For the text-containing cell, return its midpoint in [X, Y] coordinate format. 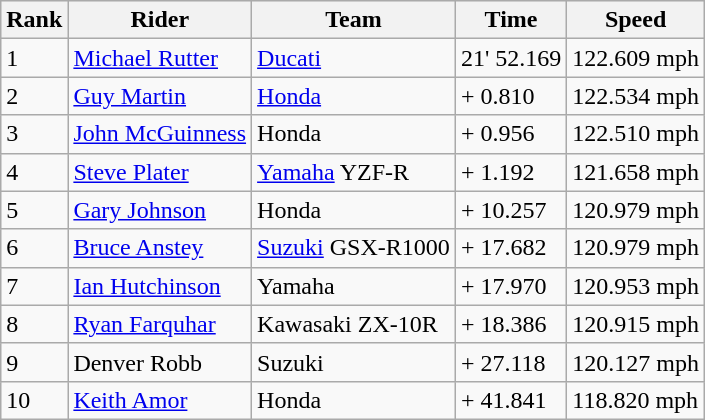
120.953 mph [636, 286]
+ 10.257 [510, 210]
+ 27.118 [510, 362]
+ 0.956 [510, 134]
118.820 mph [636, 400]
+ 18.386 [510, 324]
6 [34, 248]
Ryan Farquhar [160, 324]
Rider [160, 20]
Steve Plater [160, 172]
5 [34, 210]
120.127 mph [636, 362]
Ducati [354, 58]
Ian Hutchinson [160, 286]
Team [354, 20]
Suzuki [354, 362]
122.609 mph [636, 58]
Keith Amor [160, 400]
John McGuinness [160, 134]
+ 17.970 [510, 286]
21' 52.169 [510, 58]
1 [34, 58]
+ 0.810 [510, 96]
Gary Johnson [160, 210]
Time [510, 20]
Speed [636, 20]
Bruce Anstey [160, 248]
3 [34, 134]
Guy Martin [160, 96]
120.915 mph [636, 324]
Rank [34, 20]
122.510 mph [636, 134]
7 [34, 286]
9 [34, 362]
Michael Rutter [160, 58]
2 [34, 96]
+ 17.682 [510, 248]
Yamaha YZF-R [354, 172]
Denver Robb [160, 362]
8 [34, 324]
4 [34, 172]
Suzuki GSX-R1000 [354, 248]
+ 41.841 [510, 400]
Kawasaki ZX-10R [354, 324]
Yamaha [354, 286]
122.534 mph [636, 96]
+ 1.192 [510, 172]
121.658 mph [636, 172]
10 [34, 400]
